Detect which cell encompasses the target text, then output its (X, Y) center coordinate. 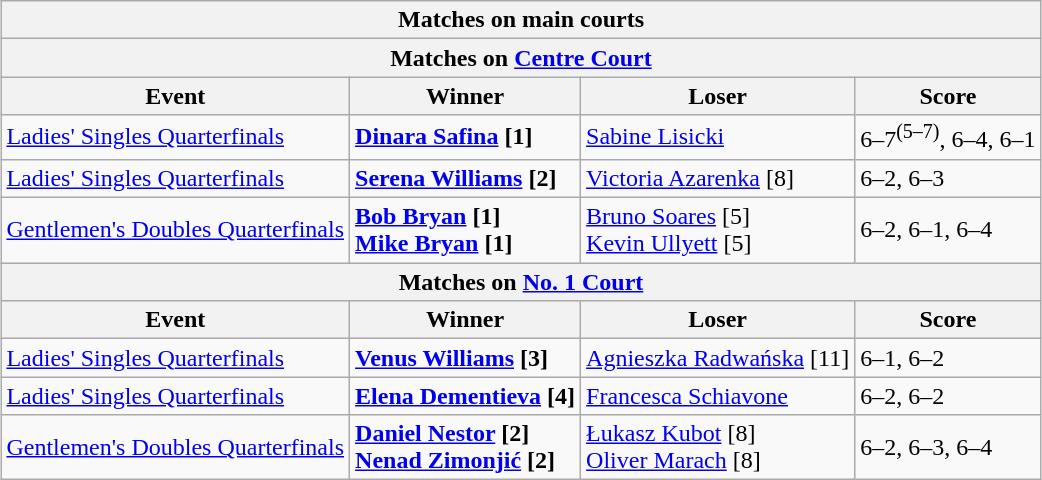
Sabine Lisicki (718, 138)
6–2, 6–3 (948, 178)
Victoria Azarenka [8] (718, 178)
Bob Bryan [1] Mike Bryan [1] (466, 230)
6–2, 6–3, 6–4 (948, 448)
Francesca Schiavone (718, 396)
Matches on main courts (521, 20)
Serena Williams [2] (466, 178)
Łukasz Kubot [8] Oliver Marach [8] (718, 448)
Daniel Nestor [2] Nenad Zimonjić [2] (466, 448)
Bruno Soares [5] Kevin Ullyett [5] (718, 230)
6–7(5–7), 6–4, 6–1 (948, 138)
6–2, 6–1, 6–4 (948, 230)
Agnieszka Radwańska [11] (718, 358)
Elena Dementieva [4] (466, 396)
Dinara Safina [1] (466, 138)
Matches on No. 1 Court (521, 282)
6–2, 6–2 (948, 396)
Venus Williams [3] (466, 358)
Matches on Centre Court (521, 58)
6–1, 6–2 (948, 358)
